Locate the cell with the specified text and output its (X, Y) center coordinate. 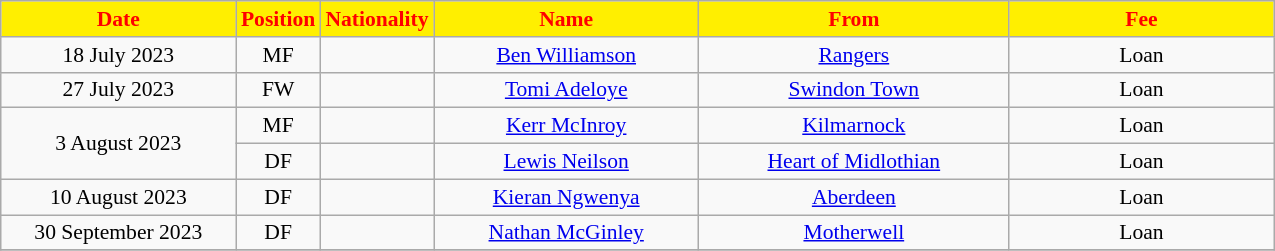
Nationality (376, 19)
Motherwell (854, 233)
Lewis Neilson (566, 162)
Rangers (854, 55)
Fee (1142, 19)
Name (566, 19)
Tomi Adeloye (566, 90)
FW (278, 90)
18 July 2023 (118, 55)
Nathan McGinley (566, 233)
Position (278, 19)
Swindon Town (854, 90)
Heart of Midlothian (854, 162)
30 September 2023 (118, 233)
Date (118, 19)
Ben Williamson (566, 55)
Kerr McInroy (566, 126)
Kilmarnock (854, 126)
27 July 2023 (118, 90)
Aberdeen (854, 197)
From (854, 19)
3 August 2023 (118, 144)
Kieran Ngwenya (566, 197)
10 August 2023 (118, 197)
